Detect which cell encompasses the target text, then output its (x, y) center coordinate. 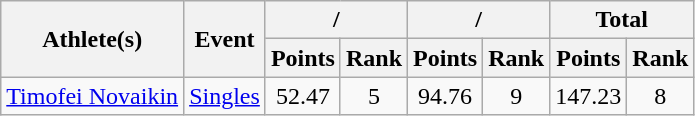
Event (225, 39)
52.47 (302, 96)
94.76 (446, 96)
147.23 (588, 96)
Timofei Novaikin (92, 96)
Singles (225, 96)
Athlete(s) (92, 39)
Total (622, 20)
5 (374, 96)
9 (516, 96)
8 (660, 96)
